Return [x, y] of the center of cell containing provided text 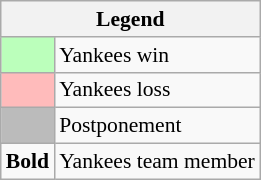
Postponement [157, 126]
Bold [28, 162]
Yankees loss [157, 90]
Legend [130, 19]
Yankees team member [157, 162]
Yankees win [157, 55]
